Extract the [X, Y] coordinate from the center of the cell holding the provided text.  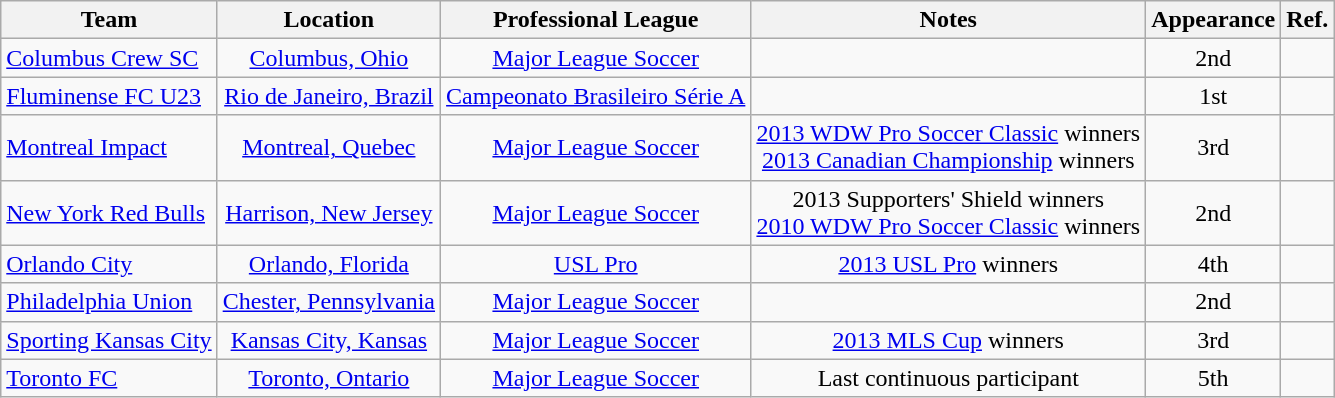
Philadelphia Union [109, 302]
Montreal Impact [109, 148]
New York Red Bulls [109, 212]
Orlando City [109, 264]
Kansas City, Kansas [328, 340]
Toronto, Ontario [328, 378]
Notes [948, 20]
5th [1214, 378]
Harrison, New Jersey [328, 212]
Appearance [1214, 20]
1st [1214, 96]
4th [1214, 264]
Toronto FC [109, 378]
Last continuous participant [948, 378]
Columbus Crew SC [109, 58]
Professional League [596, 20]
2013 Supporters' Shield winners 2010 WDW Pro Soccer Classic winners [948, 212]
Orlando, Florida [328, 264]
Sporting Kansas City [109, 340]
2013 USL Pro winners [948, 264]
Columbus, Ohio [328, 58]
Location [328, 20]
2013 WDW Pro Soccer Classic winners 2013 Canadian Championship winners [948, 148]
USL Pro [596, 264]
Ref. [1308, 20]
Montreal, Quebec [328, 148]
Team [109, 20]
Campeonato Brasileiro Série A [596, 96]
2013 MLS Cup winners [948, 340]
Rio de Janeiro, Brazil [328, 96]
Chester, Pennsylvania [328, 302]
Fluminense FC U23 [109, 96]
